Determine the (X, Y) coordinate at the center of the cell enclosing the given text.  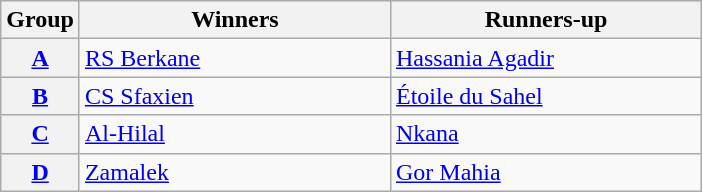
Winners (234, 20)
B (40, 96)
D (40, 172)
Étoile du Sahel (546, 96)
Hassania Agadir (546, 58)
Group (40, 20)
Zamalek (234, 172)
Runners-up (546, 20)
Nkana (546, 134)
RS Berkane (234, 58)
Gor Mahia (546, 172)
CS Sfaxien (234, 96)
Al-Hilal (234, 134)
C (40, 134)
A (40, 58)
